Detect which cell encompasses the target text, then output its (X, Y) center coordinate. 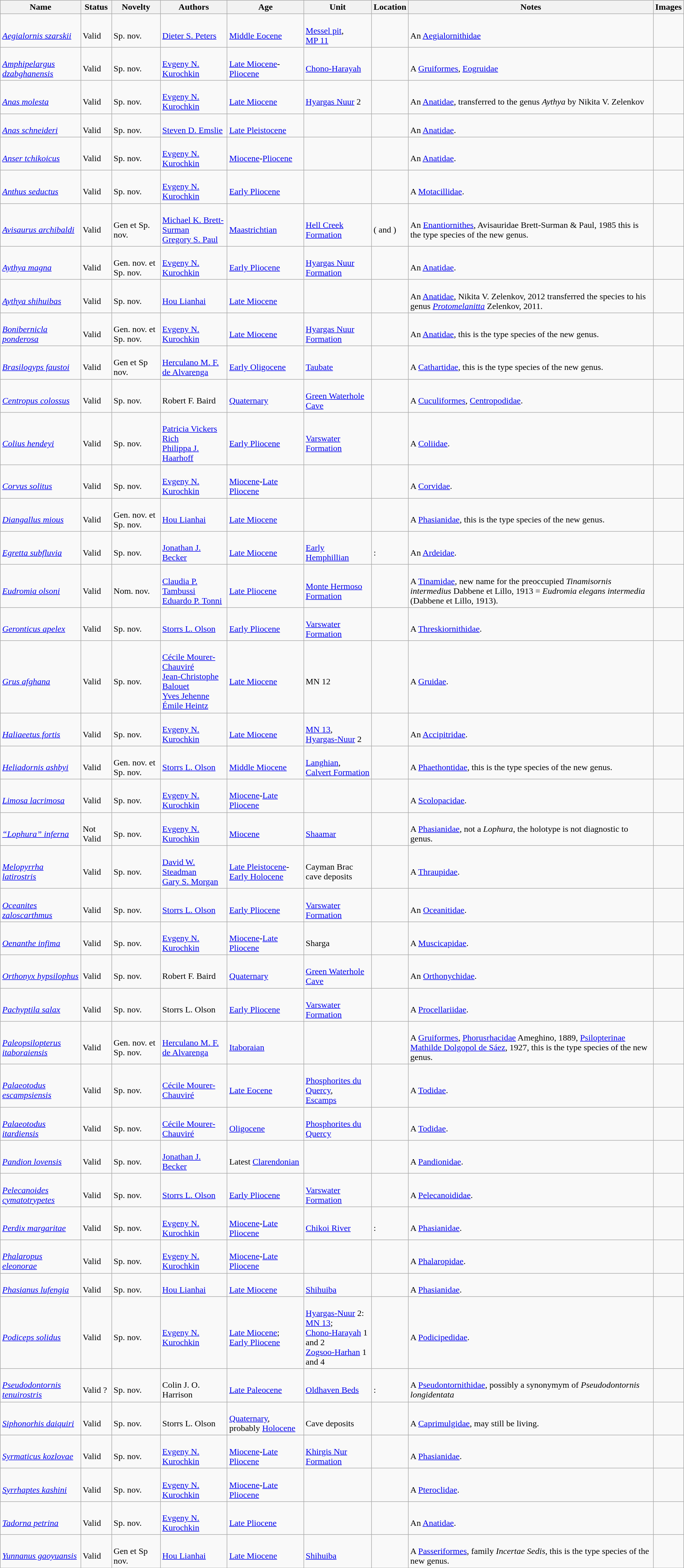
Novelty (136, 7)
Orthonyx hypsilophus (40, 971)
A Phaethontidae, this is the type species of the new genus. (531, 763)
A Coliidae. (531, 439)
Late Paleocene (266, 1385)
( and ) (390, 225)
MN 13,Hyargas-Nuur 2 (338, 729)
Cayman Brac cave deposits (338, 867)
Aythya magna (40, 263)
A Motacillidae. (531, 187)
Yunnanus gaoyuansis (40, 1551)
Middle Eocene (266, 31)
“Lophura” inferna (40, 829)
Valid ? (96, 1385)
A Threskiornithidae. (531, 624)
Notes (531, 7)
MN 12 (338, 677)
A Scolopacidae. (531, 796)
Avisaurus archibaldi (40, 225)
Images (669, 7)
Colius hendeyi (40, 439)
Aegialornis szarskii (40, 31)
Michael K. Brett-SurmanGregory S. Paul (194, 225)
A Pelecanoididae. (531, 1190)
A Pseudontornithidae, possibly a synonymym of Pseudodontornis longidentata (531, 1385)
Phosphorites du Quercy,Escamps (338, 1086)
Syrrhaptes kashini (40, 1485)
Hyargas-Nuur 2:MN 13; Chono-Harayah 1 and 2 Zogsoo-Harhan 1 and 4 (338, 1333)
Miocene-Pliocene (266, 154)
Chikoi River (338, 1223)
A Procellariidae. (531, 1004)
A Tinamidae, new name for the preoccupied Tinamisornis intermedius Dabbene et Lillo, 1913 = Eudromia elegans intermedia (Dabbene et Lillo, 1913). (531, 586)
Itaboraian (266, 1043)
An Anatidae, this is the type species of the new genus. (531, 329)
Hyargas Nuur 2 (338, 97)
An Enantiornithes, Avisauridae Brett-Surman & Paul, 1985 this is the type species of the new genus. (531, 225)
Dieter S. Peters (194, 31)
Messel pit,MP 11 (338, 31)
A Phasianidae, not a Lophura, the holotype is not diagnostic to genus. (531, 829)
An Aegialornithidae (531, 31)
Heliadornis ashbyi (40, 763)
Pseudodontornis tenuirostris (40, 1385)
A Gruiformes, Eogruidae (531, 64)
Tadorna petrina (40, 1518)
Late Miocene;Early Pliocene (266, 1333)
Location (390, 7)
Early Hemphillian (338, 548)
An Accipitridae. (531, 729)
An Orthonychidae. (531, 971)
Podiceps solidus (40, 1333)
A Corvidae. (531, 482)
A Cathartidae, this is the type species of the new genus. (531, 362)
Pandion lovensis (40, 1157)
Corvus solitus (40, 482)
Geronticus apelex (40, 624)
Claudia P. TambussiEduardo P. Tonni (194, 586)
Anas molesta (40, 97)
Oldhaven Beds (338, 1385)
Gen et Sp. nov. (136, 225)
Hell Creek Formation (338, 225)
Quaternary, probably Holocene (266, 1418)
A Thraupidae. (531, 867)
Early Oligocene (266, 362)
A Cuculiformes, Centropodidae. (531, 396)
Shaamar (338, 829)
Paleopsilopterus itaboraiensis (40, 1043)
Oenanthe infima (40, 938)
Grus afghana (40, 677)
An Ardeidae. (531, 548)
Monte Hermoso Formation (338, 586)
Anser tchikoicus (40, 154)
Pelecanoides cymatotrypetes (40, 1190)
Langhian,Calvert Formation (338, 763)
Late Eocene (266, 1086)
Aythya shihuibas (40, 296)
A Gruidae. (531, 677)
Not Valid (96, 829)
Chono-Harayah (338, 64)
Amphipelargus dzabghanensis (40, 64)
Centropus colossus (40, 396)
Patricia Vickers RichPhilippa J. Haarhoff (194, 439)
A Pteroclidae. (531, 1485)
A Gruiformes, Phorusrhacidae Ameghino, 1889, Psilopterinae Mathilde Dolgopol de Sáez, 1927, this is the type species of the new genus. (531, 1043)
Late Pleistocene (266, 125)
Cave deposits (338, 1418)
Late Pleistocene-Early Holocene (266, 867)
Maastrichtian (266, 225)
Diangallus mious (40, 515)
A Podicipedidae. (531, 1333)
Miocene (266, 829)
Nom. nov. (136, 586)
A Muscicapidae. (531, 938)
An Anatidae, Nikita V. Zelenkov, 2012 transferred the species to his genus Protomelanitta Zelenkov, 2011. (531, 296)
A Pandionidae. (531, 1157)
Brasilogyps faustoi (40, 362)
A Caprimulgidae, may still be living. (531, 1418)
Bonibernicla ponderosa (40, 329)
Melopyrrha latirostris (40, 867)
An Anatidae, transferred to the genus Aythya by Nikita V. Zelenkov (531, 97)
A Phasianidae, this is the type species of the new genus. (531, 515)
Palaeotodus escampsiensis (40, 1086)
A Phalaropidae. (531, 1256)
Oceanites zaloscarthmus (40, 905)
Perdix margaritae (40, 1223)
Taubate (338, 362)
Pachyptila salax (40, 1004)
Eudromia olsoni (40, 586)
A Passeriformes, family Incertae Sedis, this is the type species of the new genus. (531, 1551)
Limosa lacrimosa (40, 796)
David W. SteadmanGary S. Morgan (194, 867)
Phalaropus eleonorae (40, 1256)
Steven D. Emslie (194, 125)
Phasianus lufengia (40, 1285)
Anthus seductus (40, 187)
Unit (338, 7)
Latest Clarendonian (266, 1157)
Khirgis Nur Formation (338, 1452)
Name (40, 7)
Siphonorhis daiquiri (40, 1418)
Phosphorites du Quercy (338, 1124)
Palaeotodus itardiensis (40, 1124)
An Oceanitidae. (531, 905)
Haliaeetus fortis (40, 729)
Age (266, 7)
Sharga (338, 938)
Authors (194, 7)
Anas schneideri (40, 125)
Egretta subfluvia (40, 548)
Syrmaticus kozlovae (40, 1452)
Late Miocene-Pliocene (266, 64)
Oligocene (266, 1124)
Colin J. O. Harrison (194, 1385)
Cécile Mourer-ChauviréJean-Christophe BalouetYves JehenneÉmile Heintz (194, 677)
Middle Miocene (266, 763)
Status (96, 7)
